Capture the cell that displays the provided text and extract its (X, Y) central coordinate. 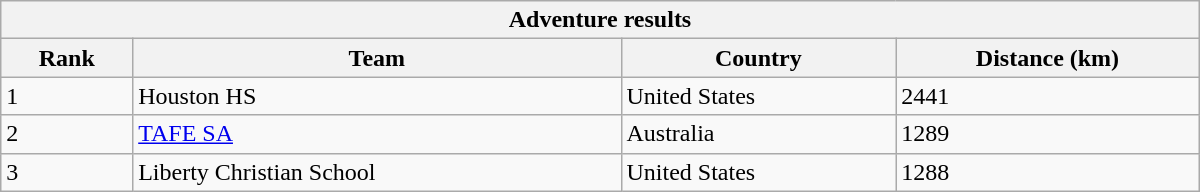
Adventure results (600, 20)
Distance (km) (1048, 58)
2441 (1048, 96)
TAFE SA (377, 134)
3 (67, 172)
Houston HS (377, 96)
Australia (758, 134)
1288 (1048, 172)
Liberty Christian School (377, 172)
1 (67, 96)
2 (67, 134)
Team (377, 58)
1289 (1048, 134)
Country (758, 58)
Rank (67, 58)
